Pinpoint the cell where the given text exists, returning its [X, Y] midpoint coordinate. 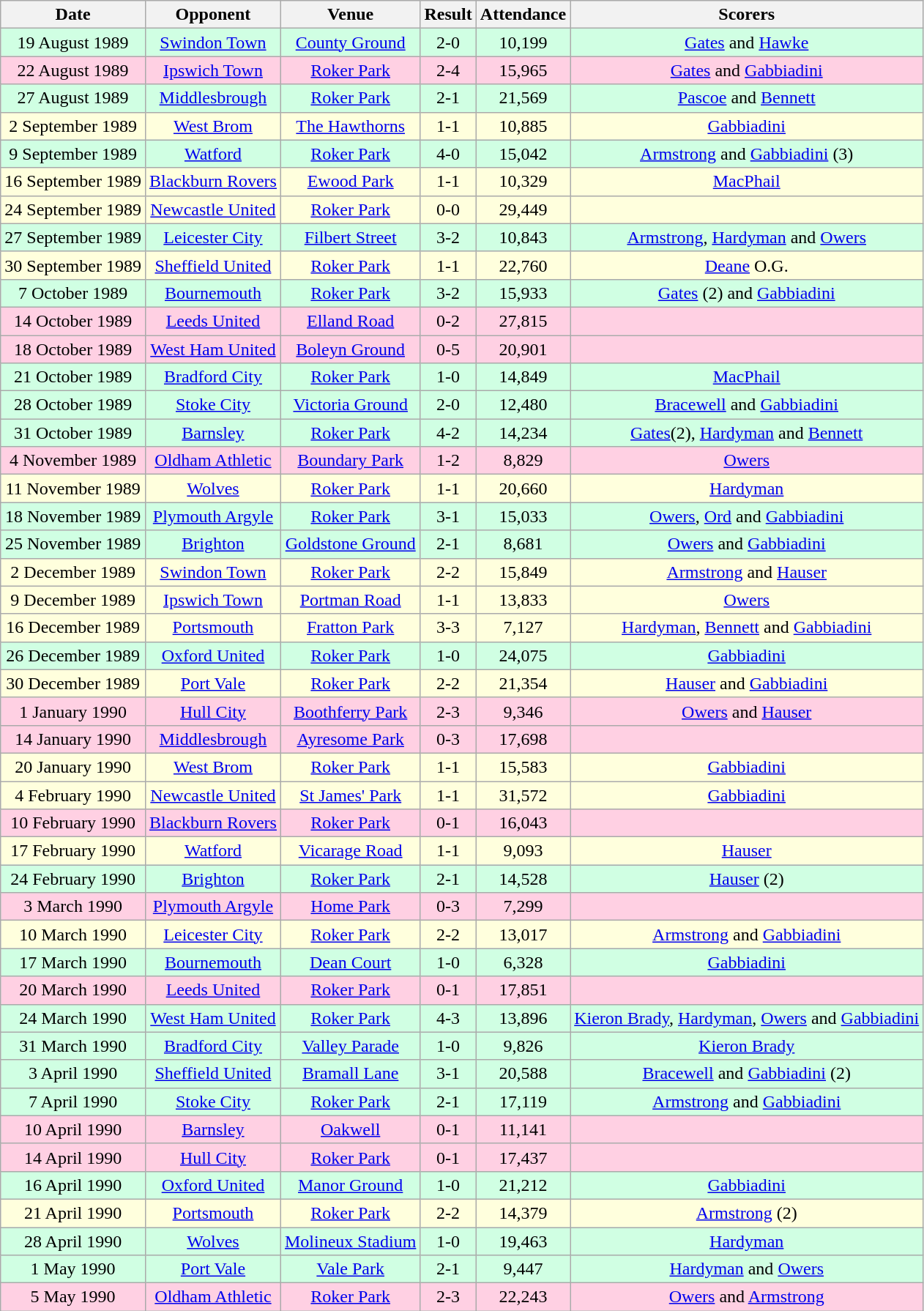
2-4 [448, 70]
21 April 1990 [73, 1213]
10 February 1990 [73, 823]
21,212 [523, 1185]
8,829 [523, 461]
Hardyman and Owers [747, 1269]
28 April 1990 [73, 1241]
24,075 [523, 655]
1-2 [448, 461]
The Hawthorns [350, 126]
9 December 1989 [73, 600]
9 September 1989 [73, 154]
14,849 [523, 377]
Owers and Hauser [747, 711]
Armstrong and Hauser [747, 572]
10,199 [523, 42]
10 April 1990 [73, 1129]
Armstrong, Hardyman and Owers [747, 237]
30 September 1989 [73, 265]
14,234 [523, 433]
13,017 [523, 935]
Armstrong and Gabbiadini (3) [747, 154]
Scorers [747, 15]
Pascoe and Bennett [747, 98]
9,447 [523, 1269]
9,826 [523, 1046]
Gates (2) and Gabbiadini [747, 293]
County Ground [350, 42]
7 October 1989 [73, 293]
21,354 [523, 683]
12,480 [523, 405]
Hauser [747, 851]
17,437 [523, 1157]
Ayresome Park [350, 739]
7 April 1990 [73, 1102]
29,449 [523, 209]
17,851 [523, 990]
22 August 1989 [73, 70]
St James' Park [350, 795]
22,760 [523, 265]
10,885 [523, 126]
15,965 [523, 70]
Victoria Ground [350, 405]
Gates(2), Hardyman and Bennett [747, 433]
20 January 1990 [73, 767]
10,329 [523, 182]
4-2 [448, 433]
Oakwell [350, 1129]
Goldstone Ground [350, 544]
9,093 [523, 851]
Boundary Park [350, 461]
6,328 [523, 962]
19,463 [523, 1241]
11,141 [523, 1129]
21 October 1989 [73, 377]
Attendance [523, 15]
2 December 1989 [73, 572]
Dean Court [350, 962]
Fratton Park [350, 628]
17,698 [523, 739]
18 November 1989 [73, 516]
Hardyman, Bennett and Gabbiadini [747, 628]
Bracewell and Gabbiadini [747, 405]
Hauser (2) [747, 879]
24 September 1989 [73, 209]
27 September 1989 [73, 237]
Deane O.G. [747, 265]
4 November 1989 [73, 461]
21,569 [523, 98]
Gates and Hawke [747, 42]
15,849 [523, 572]
25 November 1989 [73, 544]
Ewood Park [350, 182]
10,843 [523, 237]
4-0 [448, 154]
Armstrong (2) [747, 1213]
7,299 [523, 907]
Owers and Armstrong [747, 1297]
Filbert Street [350, 237]
Kieron Brady [747, 1046]
Portman Road [350, 600]
0-2 [448, 321]
Hauser and Gabbiadini [747, 683]
15,583 [523, 767]
16 April 1990 [73, 1185]
13,833 [523, 600]
14,528 [523, 879]
Boothferry Park [350, 711]
30 December 1989 [73, 683]
Kieron Brady, Hardyman, Owers and Gabbiadini [747, 1018]
1 January 1990 [73, 711]
Owers, Ord and Gabbiadini [747, 516]
16 December 1989 [73, 628]
16,043 [523, 823]
Valley Parade [350, 1046]
14 October 1989 [73, 321]
Result [448, 15]
2 September 1989 [73, 126]
3 April 1990 [73, 1074]
3-3 [448, 628]
Gates and Gabbiadini [747, 70]
15,042 [523, 154]
28 October 1989 [73, 405]
Molineux Stadium [350, 1241]
7,127 [523, 628]
Boleyn Ground [350, 349]
Opponent [212, 15]
Date [73, 15]
31 October 1989 [73, 433]
19 August 1989 [73, 42]
16 September 1989 [73, 182]
Elland Road [350, 321]
24 February 1990 [73, 879]
4 February 1990 [73, 795]
17 March 1990 [73, 962]
18 October 1989 [73, 349]
Vicarage Road [350, 851]
5 May 1990 [73, 1297]
10 March 1990 [73, 935]
9,346 [523, 711]
20,660 [523, 489]
14 April 1990 [73, 1157]
11 November 1989 [73, 489]
31,572 [523, 795]
Venue [350, 15]
15,933 [523, 293]
4-3 [448, 1018]
0-0 [448, 209]
0-5 [448, 349]
17,119 [523, 1102]
14 January 1990 [73, 739]
20,588 [523, 1074]
24 March 1990 [73, 1018]
1 May 1990 [73, 1269]
27,815 [523, 321]
22,243 [523, 1297]
Manor Ground [350, 1185]
20 March 1990 [73, 990]
15,033 [523, 516]
Bracewell and Gabbiadini (2) [747, 1074]
8,681 [523, 544]
Vale Park [350, 1269]
13,896 [523, 1018]
26 December 1989 [73, 655]
14,379 [523, 1213]
Bramall Lane [350, 1074]
20,901 [523, 349]
3 March 1990 [73, 907]
Home Park [350, 907]
31 March 1990 [73, 1046]
27 August 1989 [73, 98]
Owers and Gabbiadini [747, 544]
17 February 1990 [73, 851]
